For the text-containing cell, return its midpoint in (x, y) coordinate format. 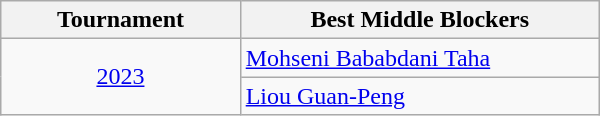
2023 (120, 77)
Mohseni Bababdani Taha (420, 58)
Best Middle Blockers (420, 20)
Liou Guan-Peng (420, 96)
Tournament (120, 20)
